For the text-containing cell, return its midpoint in [x, y] coordinate format. 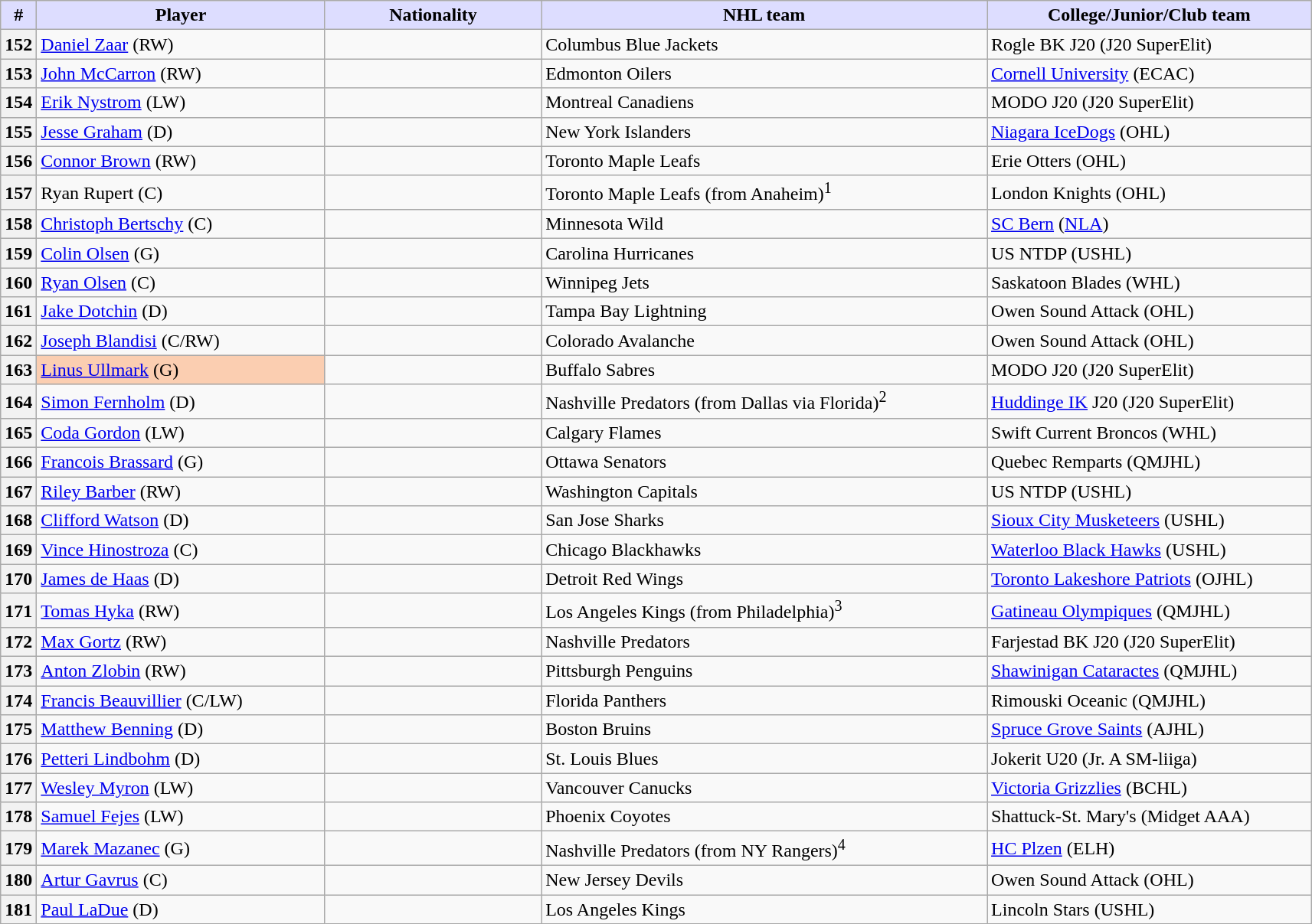
170 [18, 579]
Carolina Hurricanes [764, 253]
152 [18, 44]
Swift Current Broncos (WHL) [1150, 433]
179 [18, 848]
154 [18, 103]
Farjestad BK J20 (J20 SuperElit) [1150, 642]
Los Angeles Kings [764, 909]
Francois Brassard (G) [181, 462]
John McCarron (RW) [181, 73]
Toronto Maple Leafs [764, 161]
159 [18, 253]
Toronto Lakeshore Patriots (OJHL) [1150, 579]
Ryan Rupert (C) [181, 193]
Max Gortz (RW) [181, 642]
Florida Panthers [764, 700]
Huddinge IK J20 (J20 SuperElit) [1150, 401]
Daniel Zaar (RW) [181, 44]
Pittsburgh Penguins [764, 671]
Detroit Red Wings [764, 579]
Saskatoon Blades (WHL) [1150, 282]
Erik Nystrom (LW) [181, 103]
Chicago Blackhawks [764, 550]
Marek Mazanec (G) [181, 848]
Gatineau Olympiques (QMJHL) [1150, 611]
158 [18, 224]
153 [18, 73]
Shattuck-St. Mary's (Midget AAA) [1150, 817]
Clifford Watson (D) [181, 521]
Minnesota Wild [764, 224]
New Jersey Devils [764, 880]
St. Louis Blues [764, 759]
175 [18, 730]
Jesse Graham (D) [181, 132]
Ryan Olsen (C) [181, 282]
173 [18, 671]
Nashville Predators (from NY Rangers)4 [764, 848]
Tampa Bay Lightning [764, 312]
Joseph Blandisi (C/RW) [181, 341]
160 [18, 282]
Colin Olsen (G) [181, 253]
155 [18, 132]
Buffalo Sabres [764, 370]
Rimouski Oceanic (QMJHL) [1150, 700]
James de Haas (D) [181, 579]
157 [18, 193]
177 [18, 788]
176 [18, 759]
# [18, 15]
Calgary Flames [764, 433]
London Knights (OHL) [1150, 193]
Boston Bruins [764, 730]
Connor Brown (RW) [181, 161]
174 [18, 700]
Ottawa Senators [764, 462]
HC Plzen (ELH) [1150, 848]
New York Islanders [764, 132]
163 [18, 370]
Shawinigan Cataractes (QMJHL) [1150, 671]
Spruce Grove Saints (AJHL) [1150, 730]
Petteri Lindbohm (D) [181, 759]
College/Junior/Club team [1150, 15]
Quebec Remparts (QMJHL) [1150, 462]
166 [18, 462]
Player [181, 15]
Colorado Avalanche [764, 341]
171 [18, 611]
Phoenix Coyotes [764, 817]
Linus Ullmark (G) [181, 370]
Niagara IceDogs (OHL) [1150, 132]
167 [18, 491]
Lincoln Stars (USHL) [1150, 909]
Rogle BK J20 (J20 SuperElit) [1150, 44]
Nashville Predators [764, 642]
Toronto Maple Leafs (from Anaheim)1 [764, 193]
162 [18, 341]
Tomas Hyka (RW) [181, 611]
161 [18, 312]
168 [18, 521]
Coda Gordon (LW) [181, 433]
Wesley Myron (LW) [181, 788]
Vince Hinostroza (C) [181, 550]
164 [18, 401]
Riley Barber (RW) [181, 491]
Francis Beauvillier (C/LW) [181, 700]
SC Bern (NLA) [1150, 224]
172 [18, 642]
178 [18, 817]
San Jose Sharks [764, 521]
Waterloo Black Hawks (USHL) [1150, 550]
Nashville Predators (from Dallas via Florida)2 [764, 401]
180 [18, 880]
Paul LaDue (D) [181, 909]
Jake Dotchin (D) [181, 312]
Matthew Benning (D) [181, 730]
165 [18, 433]
Los Angeles Kings (from Philadelphia)3 [764, 611]
Montreal Canadiens [764, 103]
Samuel Fejes (LW) [181, 817]
Columbus Blue Jackets [764, 44]
156 [18, 161]
Nationality [433, 15]
Artur Gavrus (C) [181, 880]
Sioux City Musketeers (USHL) [1150, 521]
181 [18, 909]
Vancouver Canucks [764, 788]
Winnipeg Jets [764, 282]
Erie Otters (OHL) [1150, 161]
Cornell University (ECAC) [1150, 73]
Christoph Bertschy (C) [181, 224]
Anton Zlobin (RW) [181, 671]
Edmonton Oilers [764, 73]
Victoria Grizzlies (BCHL) [1150, 788]
Jokerit U20 (Jr. A SM-liiga) [1150, 759]
Washington Capitals [764, 491]
Simon Fernholm (D) [181, 401]
169 [18, 550]
NHL team [764, 15]
